Detect which cell encompasses the target text, then output its (X, Y) center coordinate. 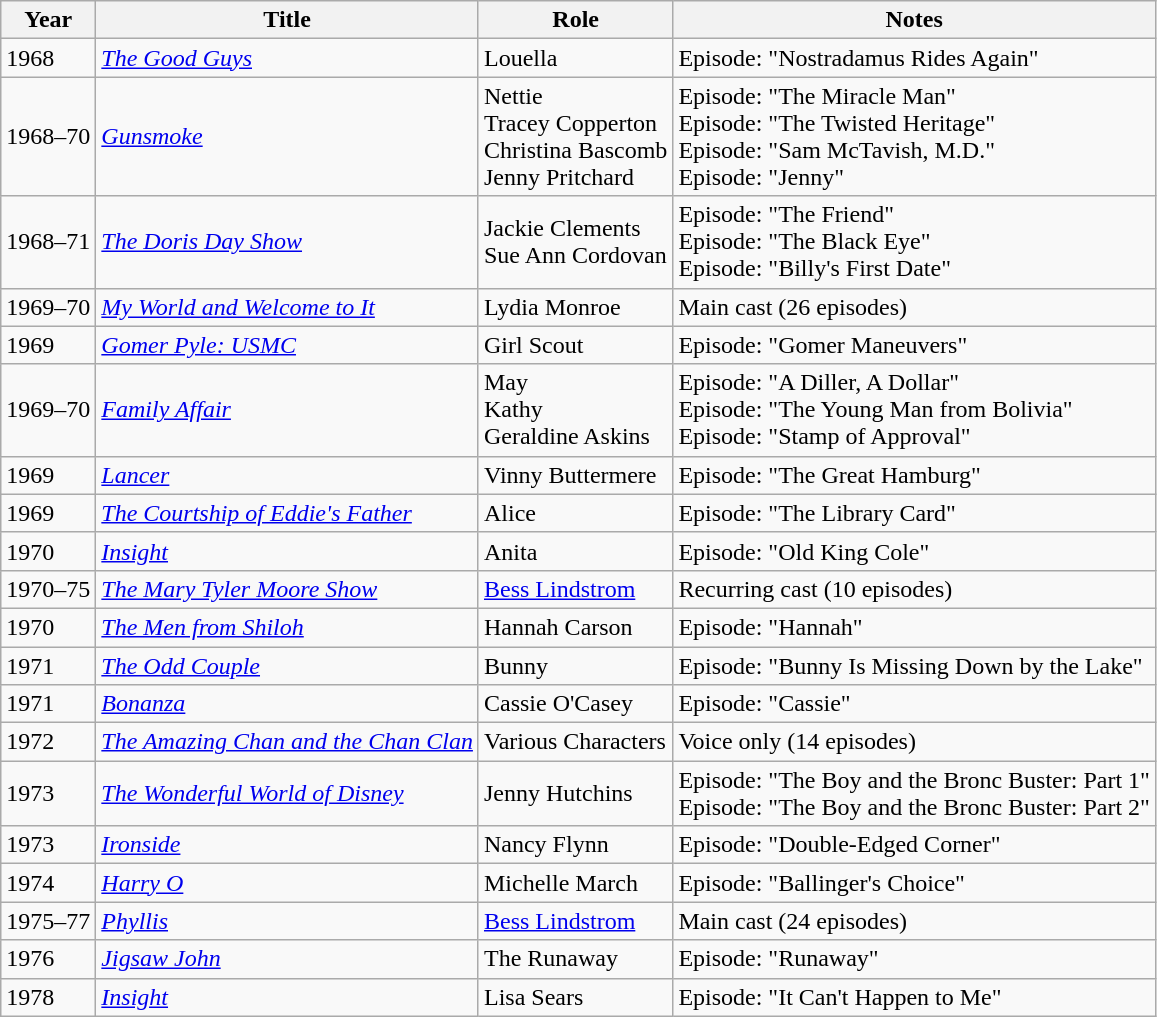
Episode: "The Great Hamburg" (914, 475)
Gomer Pyle: USMC (288, 345)
Episode: "Gomer Maneuvers" (914, 345)
MayKathyGeraldine Askins (575, 410)
Hannah Carson (575, 627)
Episode: "Cassie" (914, 704)
Lydia Monroe (575, 307)
Year (48, 20)
Episode: "A Diller, A Dollar"Episode: "The Young Man from Bolivia"Episode: "Stamp of Approval" (914, 410)
Alice (575, 513)
The Men from Shiloh (288, 627)
Jackie ClementsSue Ann Cordovan (575, 242)
1974 (48, 883)
1970–75 (48, 589)
Jenny Hutchins (575, 794)
The Doris Day Show (288, 242)
NettieTracey CoppertonChristina BascombJenny Pritchard (575, 136)
1972 (48, 742)
Main cast (26 episodes) (914, 307)
Episode: "Runaway" (914, 959)
The Odd Couple (288, 665)
Family Affair (288, 410)
Notes (914, 20)
1976 (48, 959)
The Good Guys (288, 58)
Recurring cast (10 episodes) (914, 589)
Ironside (288, 845)
Episode: "Hannah" (914, 627)
Vinny Buttermere (575, 475)
Cassie O'Casey (575, 704)
Episode: "The Boy and the Bronc Buster: Part 1"Episode: "The Boy and the Bronc Buster: Part 2" (914, 794)
1968–71 (48, 242)
Role (575, 20)
1968 (48, 58)
Lisa Sears (575, 997)
Episode: "Bunny Is Missing Down by the Lake" (914, 665)
Various Characters (575, 742)
The Amazing Chan and the Chan Clan (288, 742)
Harry O (288, 883)
Phyllis (288, 921)
Episode: "The Library Card" (914, 513)
Louella (575, 58)
Main cast (24 episodes) (914, 921)
Bunny (575, 665)
Bonanza (288, 704)
Episode: "Double-Edged Corner" (914, 845)
1968–70 (48, 136)
The Runaway (575, 959)
Episode: "The Miracle Man"Episode: "The Twisted Heritage"Episode: "Sam McTavish, M.D."Episode: "Jenny" (914, 136)
Jigsaw John (288, 959)
Episode: "Ballinger's Choice" (914, 883)
Nancy Flynn (575, 845)
Anita (575, 551)
Voice only (14 episodes) (914, 742)
The Courtship of Eddie's Father (288, 513)
My World and Welcome to It (288, 307)
Michelle March (575, 883)
Episode: "The Friend"Episode: "The Black Eye"Episode: "Billy's First Date" (914, 242)
1975–77 (48, 921)
Episode: "Old King Cole" (914, 551)
Girl Scout (575, 345)
The Wonderful World of Disney (288, 794)
Gunsmoke (288, 136)
Lancer (288, 475)
1978 (48, 997)
Episode: "It Can't Happen to Me" (914, 997)
Episode: "Nostradamus Rides Again" (914, 58)
The Mary Tyler Moore Show (288, 589)
Title (288, 20)
